Identify which cell holds the provided text, then report its [X, Y] central coordinate. 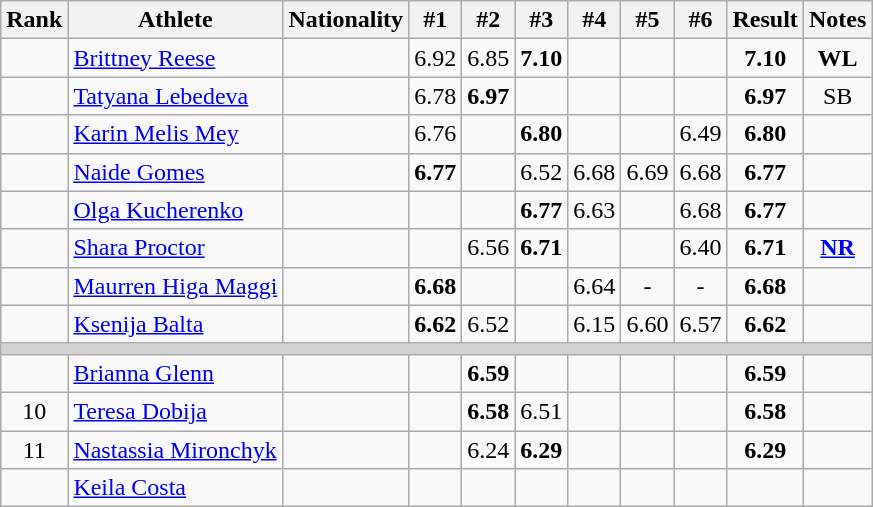
Shara Proctor [176, 248]
Result [765, 20]
Olga Kucherenko [176, 210]
NR [837, 248]
Karin Melis Mey [176, 134]
Notes [837, 20]
Athlete [176, 20]
Brianna Glenn [176, 373]
6.24 [488, 449]
6.92 [436, 58]
6.60 [648, 324]
Keila Costa [176, 488]
6.76 [436, 134]
6.57 [700, 324]
WL [837, 58]
Brittney Reese [176, 58]
#6 [700, 20]
6.51 [542, 411]
Tatyana Lebedeva [176, 96]
6.69 [648, 172]
6.85 [488, 58]
6.40 [700, 248]
#5 [648, 20]
#4 [594, 20]
11 [34, 449]
6.63 [594, 210]
Maurren Higa Maggi [176, 286]
#1 [436, 20]
6.78 [436, 96]
6.15 [594, 324]
10 [34, 411]
Naide Gomes [176, 172]
Ksenija Balta [176, 324]
6.49 [700, 134]
6.56 [488, 248]
Nastassia Mironchyk [176, 449]
Teresa Dobija [176, 411]
#3 [542, 20]
#2 [488, 20]
6.64 [594, 286]
Rank [34, 20]
SB [837, 96]
Nationality [346, 20]
